Return (x, y) of the center of cell containing provided text 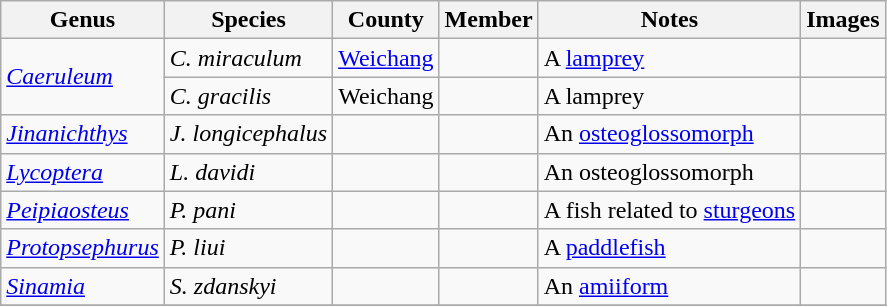
Sinamia (83, 286)
J. longicephalus (248, 134)
C. gracilis (248, 96)
A paddlefish (670, 248)
Species (248, 20)
Notes (670, 20)
Member (488, 20)
C. miraculum (248, 58)
County (386, 20)
Peipiaosteus (83, 210)
Protopsephurus (83, 248)
P. liui (248, 248)
Jinanichthys (83, 134)
L. davidi (248, 172)
P. pani (248, 210)
An amiiform (670, 286)
Lycoptera (83, 172)
Caeruleum (83, 77)
Images (843, 20)
Genus (83, 20)
A fish related to sturgeons (670, 210)
S. zdanskyi (248, 286)
